Provide the [x, y] coordinate of the cell's center where the given text is located.  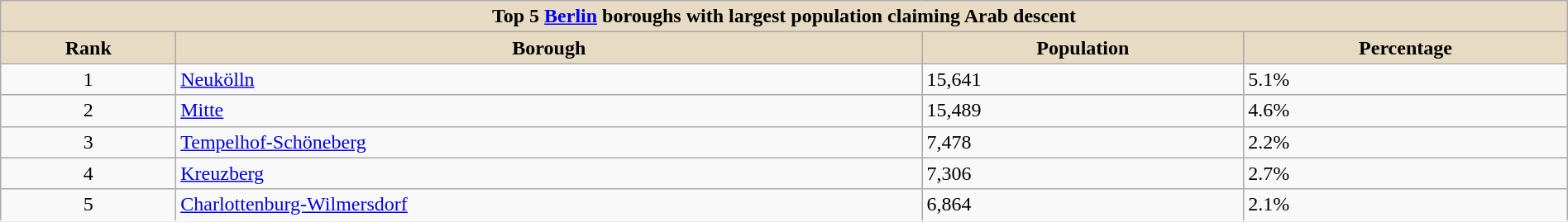
5 [88, 205]
Population [1083, 48]
7,306 [1083, 173]
2.1% [1406, 205]
Kreuzberg [549, 173]
4.6% [1406, 111]
Rank [88, 48]
Charlottenburg-Wilmersdorf [549, 205]
4 [88, 173]
2.7% [1406, 173]
Top 5 Berlin boroughs with largest population claiming Arab descent [784, 17]
3 [88, 142]
7,478 [1083, 142]
2 [88, 111]
1 [88, 79]
15,489 [1083, 111]
Mitte [549, 111]
5.1% [1406, 79]
Borough [549, 48]
Neukölln [549, 79]
15,641 [1083, 79]
6,864 [1083, 205]
Percentage [1406, 48]
Tempelhof-Schöneberg [549, 142]
2.2% [1406, 142]
